Locate the cell with the specified text and output its (x, y) center coordinate. 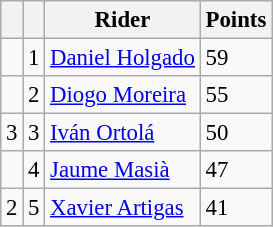
Points (236, 20)
50 (236, 133)
47 (236, 170)
Diogo Moreira (122, 95)
5 (34, 208)
41 (236, 208)
4 (34, 170)
Iván Ortolá (122, 133)
55 (236, 95)
Daniel Holgado (122, 58)
59 (236, 58)
Jaume Masià (122, 170)
1 (34, 58)
Xavier Artigas (122, 208)
Rider (122, 20)
